Pinpoint the cell where the given text exists, returning its (X, Y) midpoint coordinate. 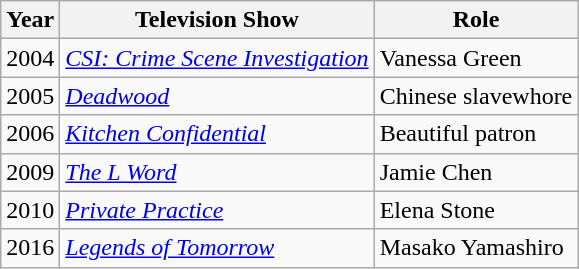
Role (476, 20)
The L Word (217, 172)
2016 (30, 248)
Kitchen Confidential (217, 134)
CSI: Crime Scene Investigation (217, 58)
Private Practice (217, 210)
2005 (30, 96)
Year (30, 20)
Chinese slavewhore (476, 96)
2004 (30, 58)
Masako Yamashiro (476, 248)
Vanessa Green (476, 58)
Deadwood (217, 96)
Television Show (217, 20)
2009 (30, 172)
Legends of Tomorrow (217, 248)
Beautiful patron (476, 134)
2006 (30, 134)
2010 (30, 210)
Elena Stone (476, 210)
Jamie Chen (476, 172)
